Identify which cell holds the provided text, then report its [x, y] central coordinate. 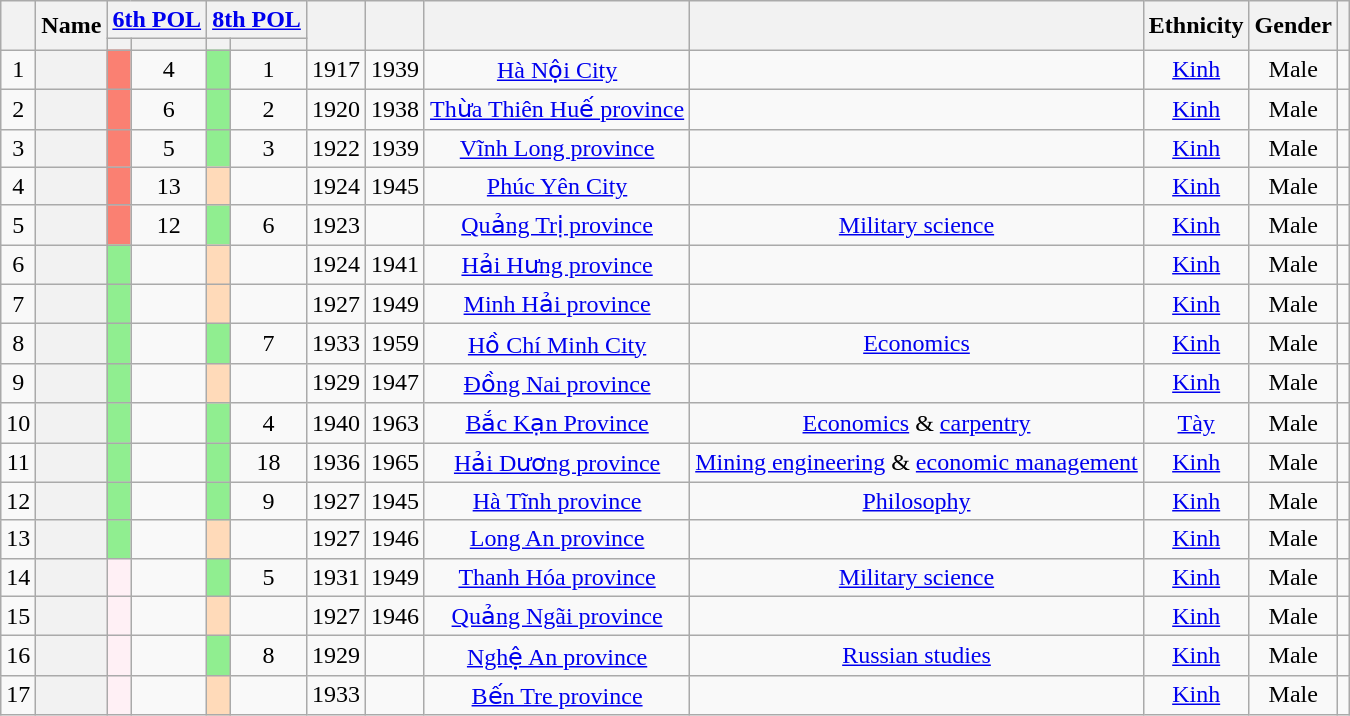
18 [269, 462]
8th POL [257, 20]
15 [18, 616]
Gender [1293, 26]
1922 [336, 148]
1917 [336, 70]
16 [18, 656]
Nghệ An province [556, 656]
Long An province [556, 539]
1938 [394, 109]
Minh Hải province [556, 304]
Tày [1196, 423]
Russian studies [917, 656]
10 [18, 423]
1940 [336, 423]
1965 [394, 462]
1920 [336, 109]
1959 [394, 344]
Thanh Hóa province [556, 577]
Bến Tre province [556, 695]
Đồng Nai province [556, 383]
Hà Nội City [556, 70]
1923 [336, 225]
Economics [917, 344]
6th POL [157, 20]
Name [72, 26]
1936 [336, 462]
Philosophy [917, 501]
Hải Hưng province [556, 265]
Bắc Kạn Province [556, 423]
1963 [394, 423]
Economics & carpentry [917, 423]
Phúc Yên City [556, 186]
Vĩnh Long province [556, 148]
1947 [394, 383]
1941 [394, 265]
Quảng Ngãi province [556, 616]
Quảng Trị province [556, 225]
Mining engineering & economic management [917, 462]
11 [18, 462]
17 [18, 695]
14 [18, 577]
Hải Dương province [556, 462]
Ethnicity [1196, 26]
Hà Tĩnh province [556, 501]
Hồ Chí Minh City [556, 344]
1931 [336, 577]
Thừa Thiên Huế province [556, 109]
